From the cell containing the given text, extract its center point as [X, Y] coordinate. 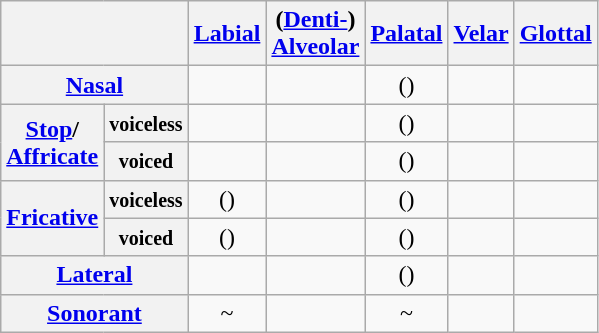
Nasal [94, 85]
Stop/Affricate [52, 142]
Labial [227, 34]
Velar [481, 34]
Fricative [52, 218]
Glottal [556, 34]
Palatal [406, 34]
Lateral [94, 275]
(Denti-)Alveolar [316, 34]
Sonorant [94, 313]
